For the text-containing cell, return its midpoint in [x, y] coordinate format. 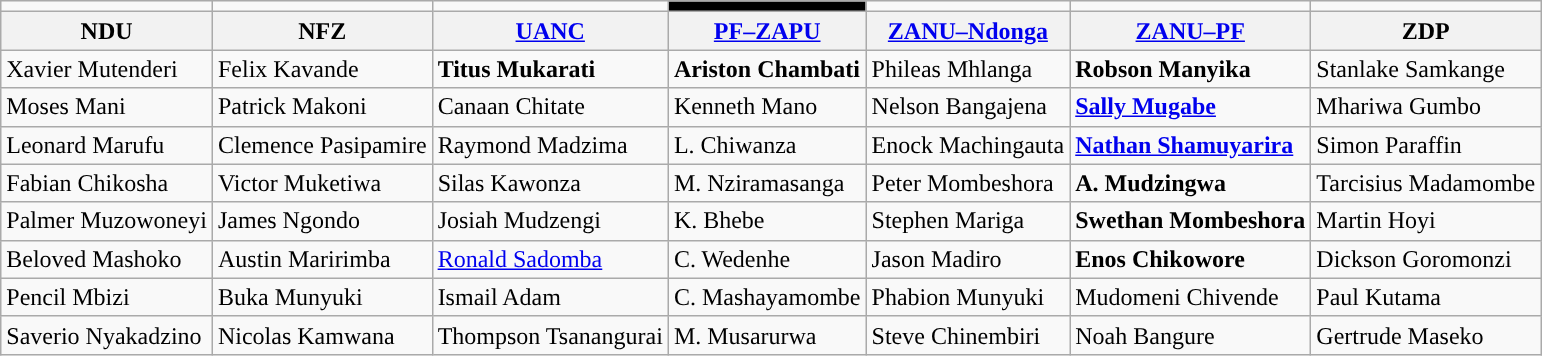
Swethan Mombeshora [1190, 221]
C. Mashayamombe [767, 297]
Thompson Tsanangurai [550, 335]
Austin Maririmba [322, 259]
Xavier Mutenderi [107, 69]
Saverio Nyakadzino [107, 335]
Palmer Muzowoneyi [107, 221]
Ismail Adam [550, 297]
Stephen Mariga [968, 221]
Simon Paraffin [1426, 145]
Beloved Mashoko [107, 259]
Titus Mukarati [550, 69]
Jason Madiro [968, 259]
Clemence Pasipamire [322, 145]
Canaan Chitate [550, 107]
Noah Bangure [1190, 335]
M. Musarurwa [767, 335]
K. Bhebe [767, 221]
Kenneth Mano [767, 107]
Pencil Mbizi [107, 297]
Enock Machingauta [968, 145]
ZANU–PF [1190, 31]
Tarcisius Madamombe [1426, 183]
Raymond Madzima [550, 145]
Paul Kutama [1426, 297]
NDU [107, 31]
Peter Mombeshora [968, 183]
Josiah Mudzengi [550, 221]
Nathan Shamuyarira [1190, 145]
Mhariwa Gumbo [1426, 107]
Sally Mugabe [1190, 107]
Fabian Chikosha [107, 183]
Ronald Sadomba [550, 259]
James Ngondo [322, 221]
ZANU–Ndonga [968, 31]
Buka Munyuki [322, 297]
Ariston Chambati [767, 69]
Gertrude Maseko [1426, 335]
Phileas Mhlanga [968, 69]
Nicolas Kamwana [322, 335]
Patrick Makoni [322, 107]
L. Chiwanza [767, 145]
A. Mudzingwa [1190, 183]
Felix Kavande [322, 69]
Stanlake Samkange [1426, 69]
Leonard Marufu [107, 145]
M. Nziramasanga [767, 183]
Martin Hoyi [1426, 221]
C. Wedenhe [767, 259]
UANC [550, 31]
Robson Manyika [1190, 69]
ZDP [1426, 31]
Enos Chikowore [1190, 259]
Victor Muketiwa [322, 183]
NFZ [322, 31]
Mudomeni Chivende [1190, 297]
Dickson Goromonzi [1426, 259]
Nelson Bangajena [968, 107]
Phabion Munyuki [968, 297]
PF–ZAPU [767, 31]
Silas Kawonza [550, 183]
Steve Chinembiri [968, 335]
Moses Mani [107, 107]
